Output the (x, y) coordinate of the center of the cell containing the given text.  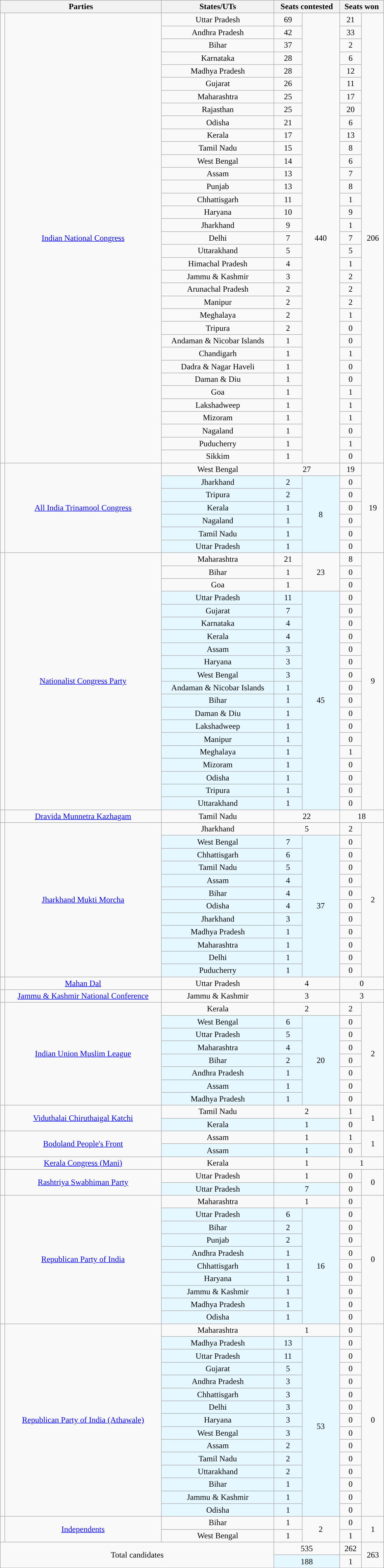
States/UTs (217, 7)
Rashtriya Swabhiman Party (83, 1182)
Republican Party of India (Athawale) (83, 1420)
12 (351, 71)
206 (373, 238)
Dravida Munnetra Kazhagam (83, 816)
16 (321, 1266)
Himachal Pradesh (217, 264)
Viduthalai Chiruthaigal Katchi (83, 1118)
Parties (81, 7)
Seats contested (307, 7)
440 (321, 238)
42 (288, 32)
188 (307, 1561)
Rajasthan (217, 109)
Seats won (362, 7)
69 (288, 20)
Jammu & Kashmir National Conference (83, 996)
262 (351, 1548)
Nationalist Congress Party (83, 681)
Bodoland People's Front (83, 1144)
45 (321, 701)
Mahan Dal (83, 983)
Republican Party of India (83, 1260)
33 (351, 32)
Arunachal Pradesh (217, 289)
All India Trinamool Congress (83, 508)
10 (288, 212)
263 (373, 1555)
Kerala Congress (Mani) (83, 1163)
Dadra & Nagar Haveli (217, 366)
Chandigarh (217, 353)
Jharkhand Mukti Morcha (83, 900)
53 (321, 1427)
27 (307, 469)
14 (288, 161)
Indian National Congress (83, 238)
Indian Union Muslim League (83, 1054)
535 (307, 1548)
Total candidates (137, 1555)
23 (321, 572)
18 (362, 816)
Independents (83, 1529)
26 (288, 84)
15 (288, 148)
22 (307, 816)
Sikkim (217, 456)
